Identify which cell holds the provided text, then report its [X, Y] central coordinate. 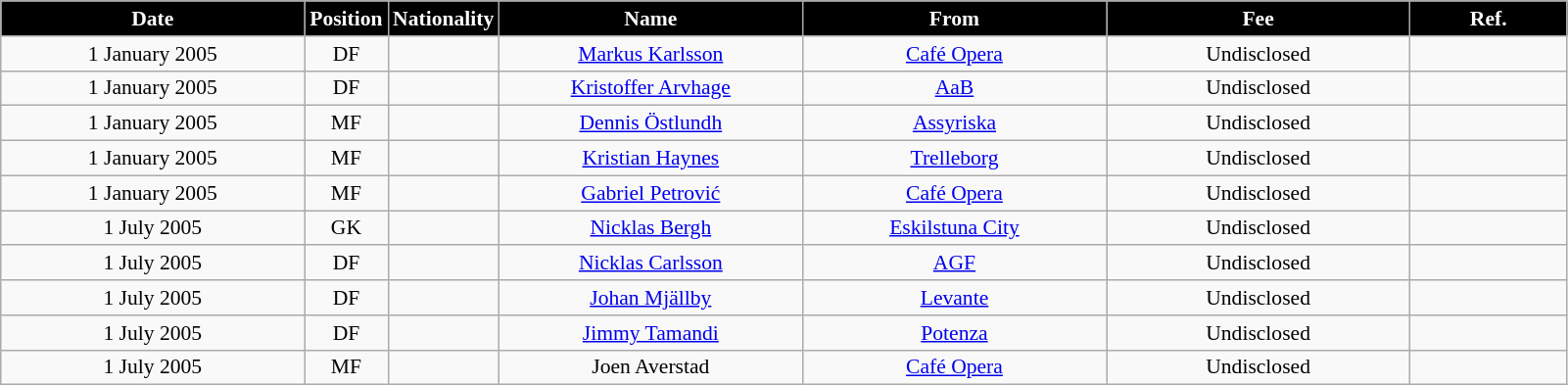
GK [347, 228]
Johan Mjällby [650, 298]
Markus Karlsson [650, 54]
Nationality [443, 19]
Levante [954, 298]
Jimmy Tamandi [650, 333]
Dennis Östlundh [650, 123]
Joen Averstad [650, 367]
Fee [1259, 19]
Nicklas Carlsson [650, 264]
Trelleborg [954, 159]
AaB [954, 88]
Name [650, 19]
Kristian Haynes [650, 159]
Nicklas Bergh [650, 228]
Assyriska [954, 123]
Ref. [1489, 19]
Date [153, 19]
AGF [954, 264]
From [954, 19]
Kristoffer Arvhage [650, 88]
Potenza [954, 333]
Position [347, 19]
Eskilstuna City [954, 228]
Gabriel Petrović [650, 193]
